Output the [x, y] coordinate of the center of the cell containing the given text.  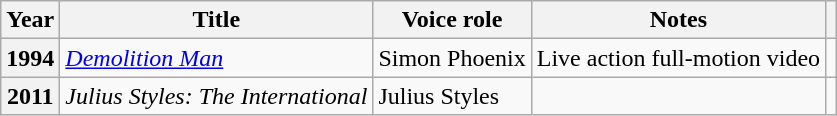
Year [30, 20]
Title [216, 20]
2011 [30, 96]
Notes [678, 20]
Simon Phoenix [452, 58]
1994 [30, 58]
Julius Styles: The International [216, 96]
Demolition Man [216, 58]
Live action full-motion video [678, 58]
Voice role [452, 20]
Julius Styles [452, 96]
